Locate the cell with the specified text and output its [X, Y] center coordinate. 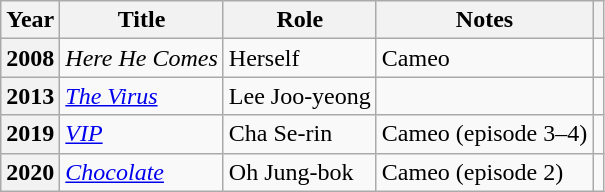
Lee Joo-yeong [300, 96]
2020 [30, 172]
VIP [142, 134]
Role [300, 20]
Chocolate [142, 172]
Cameo (episode 2) [484, 172]
2019 [30, 134]
Year [30, 20]
Cha Se-rin [300, 134]
Cameo [484, 58]
Here He Comes [142, 58]
Oh Jung-bok [300, 172]
2013 [30, 96]
Cameo (episode 3–4) [484, 134]
Notes [484, 20]
Herself [300, 58]
The Virus [142, 96]
Title [142, 20]
2008 [30, 58]
